Output the [X, Y] coordinate of the center of the cell containing the given text.  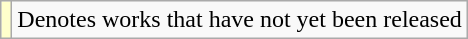
Denotes works that have not yet been released [240, 20]
